Capture the cell that displays the provided text and extract its (x, y) central coordinate. 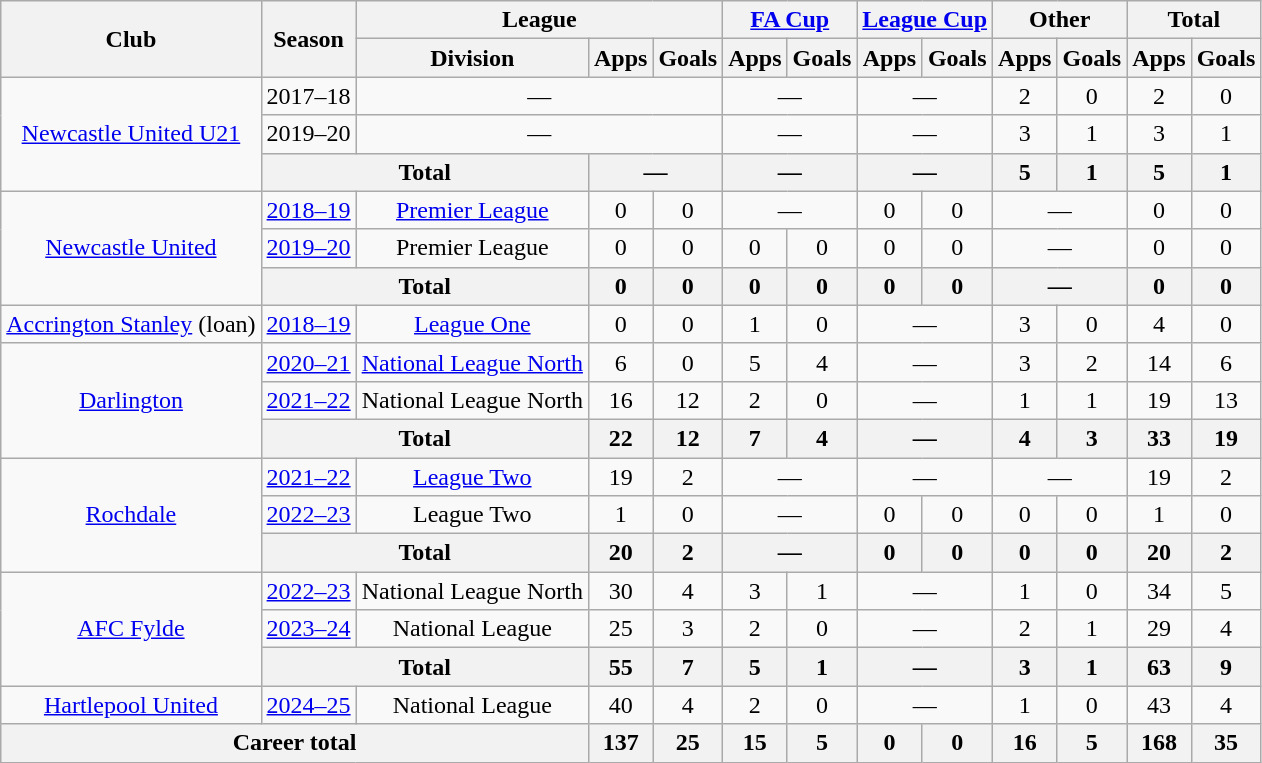
30 (620, 591)
AFC Fylde (131, 629)
14 (1159, 362)
Newcastle United U21 (131, 134)
Accrington Stanley (loan) (131, 324)
168 (1159, 743)
63 (1159, 667)
FA Cup (790, 20)
15 (755, 743)
Season (308, 39)
2023–24 (308, 629)
Newcastle United (131, 248)
55 (620, 667)
League (539, 20)
40 (620, 705)
League Cup (925, 20)
29 (1159, 629)
Rochdale (131, 515)
34 (1159, 591)
Career total (295, 743)
35 (1226, 743)
33 (1159, 438)
137 (620, 743)
2017–18 (308, 96)
Hartlepool United (131, 705)
22 (620, 438)
13 (1226, 400)
2020–21 (308, 362)
2024–25 (308, 705)
Club (131, 39)
League One (472, 324)
Darlington (131, 400)
9 (1226, 667)
43 (1159, 705)
Other (1060, 20)
Division (472, 58)
